Return the [X, Y] coordinate for the center point of the cell that contains the specified text.  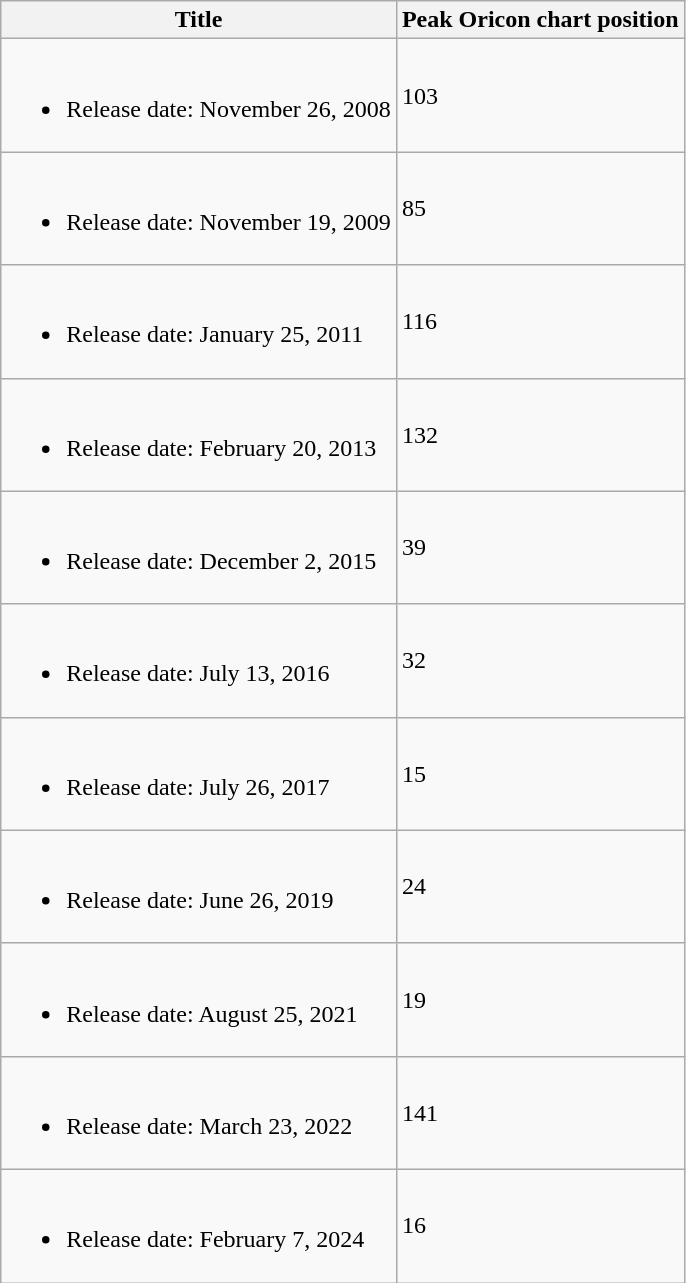
Release date: November 26, 2008 [199, 96]
103 [540, 96]
Release date: June 26, 2019 [199, 886]
Release date: February 20, 2013 [199, 434]
132 [540, 434]
Release date: March 23, 2022 [199, 1112]
32 [540, 660]
Release date: December 2, 2015 [199, 548]
16 [540, 1226]
19 [540, 1000]
Release date: November 19, 2009 [199, 208]
Release date: January 25, 2011 [199, 322]
Peak Oricon chart position [540, 20]
Release date: July 26, 2017 [199, 774]
141 [540, 1112]
39 [540, 548]
24 [540, 886]
Release date: February 7, 2024 [199, 1226]
Title [199, 20]
85 [540, 208]
15 [540, 774]
116 [540, 322]
Release date: August 25, 2021 [199, 1000]
Release date: July 13, 2016 [199, 660]
